For the text-containing cell, return its midpoint in [X, Y] coordinate format. 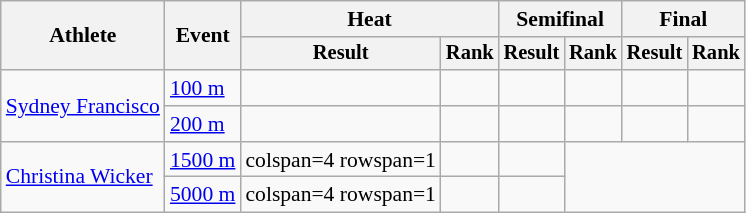
Semifinal [560, 19]
Heat [369, 19]
Athlete [83, 36]
200 m [202, 124]
1500 m [202, 160]
Event [202, 36]
100 m [202, 88]
Final [684, 19]
5000 m [202, 195]
Sydney Francisco [83, 106]
Christina Wicker [83, 178]
